Locate the cell with the specified text and output its (x, y) center coordinate. 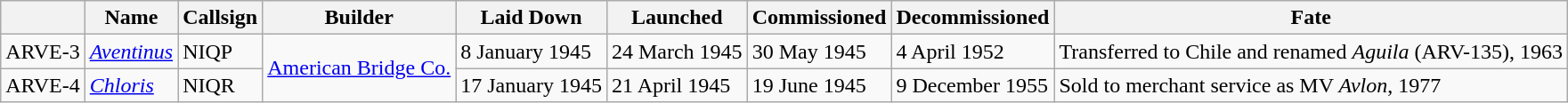
30 May 1945 (819, 51)
Transferred to Chile and renamed Aguila (ARV-135), 1963 (1311, 51)
8 January 1945 (532, 51)
Callsign (221, 18)
NIQP (221, 51)
Sold to merchant service as MV Avlon, 1977 (1311, 85)
NIQR (221, 85)
Fate (1311, 18)
Chloris (131, 85)
Decommissioned (972, 18)
American Bridge Co. (360, 68)
4 April 1952 (972, 51)
21 April 1945 (677, 85)
ARVE-3 (43, 51)
19 June 1945 (819, 85)
Builder (360, 18)
17 January 1945 (532, 85)
ARVE-4 (43, 85)
9 December 1955 (972, 85)
Aventinus (131, 51)
Commissioned (819, 18)
24 March 1945 (677, 51)
Launched (677, 18)
Name (131, 18)
Laid Down (532, 18)
